Return (x, y) of the center of cell containing provided text 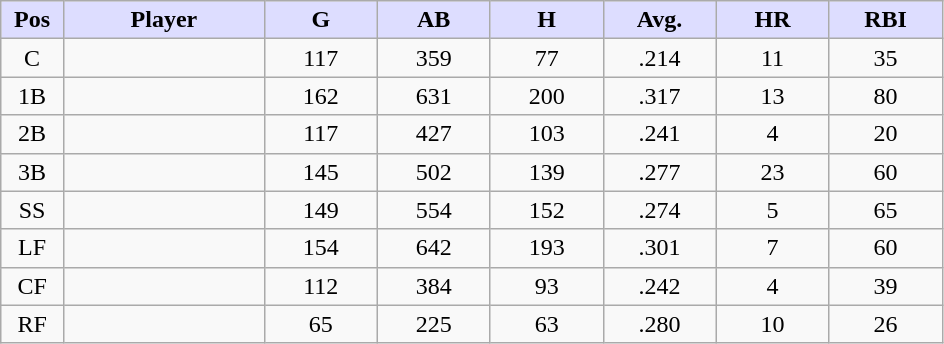
CF (32, 286)
AB (434, 20)
152 (546, 210)
SS (32, 210)
35 (886, 58)
RBI (886, 20)
359 (434, 58)
1B (32, 96)
427 (434, 134)
Pos (32, 20)
G (320, 20)
80 (886, 96)
225 (434, 324)
26 (886, 324)
.280 (660, 324)
93 (546, 286)
Avg. (660, 20)
139 (546, 172)
63 (546, 324)
Player (164, 20)
631 (434, 96)
154 (320, 248)
H (546, 20)
200 (546, 96)
39 (886, 286)
502 (434, 172)
.241 (660, 134)
7 (772, 248)
.274 (660, 210)
RF (32, 324)
112 (320, 286)
23 (772, 172)
145 (320, 172)
3B (32, 172)
554 (434, 210)
.242 (660, 286)
LF (32, 248)
149 (320, 210)
20 (886, 134)
.214 (660, 58)
13 (772, 96)
384 (434, 286)
642 (434, 248)
5 (772, 210)
77 (546, 58)
HR (772, 20)
193 (546, 248)
162 (320, 96)
C (32, 58)
2B (32, 134)
103 (546, 134)
.301 (660, 248)
10 (772, 324)
.317 (660, 96)
.277 (660, 172)
11 (772, 58)
